Extract the (X, Y) coordinate from the center of the cell holding the provided text.  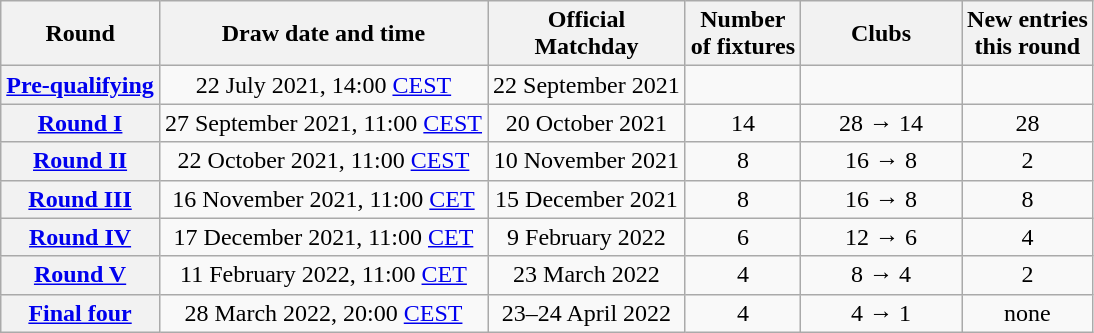
6 (742, 237)
22 September 2021 (587, 85)
Draw date and time (323, 34)
22 July 2021, 14:00 CEST (323, 85)
4 → 1 (882, 313)
16 November 2021, 11:00 CET (323, 199)
Clubs (882, 34)
14 (742, 123)
22 October 2021, 11:00 CEST (323, 161)
Round I (80, 123)
Round V (80, 275)
15 December 2021 (587, 199)
Numberof fixtures (742, 34)
OfficialMatchday (587, 34)
28 → 14 (882, 123)
12 → 6 (882, 237)
27 September 2021, 11:00 CEST (323, 123)
Round IV (80, 237)
Round II (80, 161)
23 March 2022 (587, 275)
Final four (80, 313)
Pre-qualifying (80, 85)
Round III (80, 199)
28 March 2022, 20:00 CEST (323, 313)
Round (80, 34)
28 (1028, 123)
11 February 2022, 11:00 CET (323, 275)
17 December 2021, 11:00 CET (323, 237)
20 October 2021 (587, 123)
23–24 April 2022 (587, 313)
New entriesthis round (1028, 34)
none (1028, 313)
8 → 4 (882, 275)
9 February 2022 (587, 237)
10 November 2021 (587, 161)
